For the text-containing cell, return its midpoint in [X, Y] coordinate format. 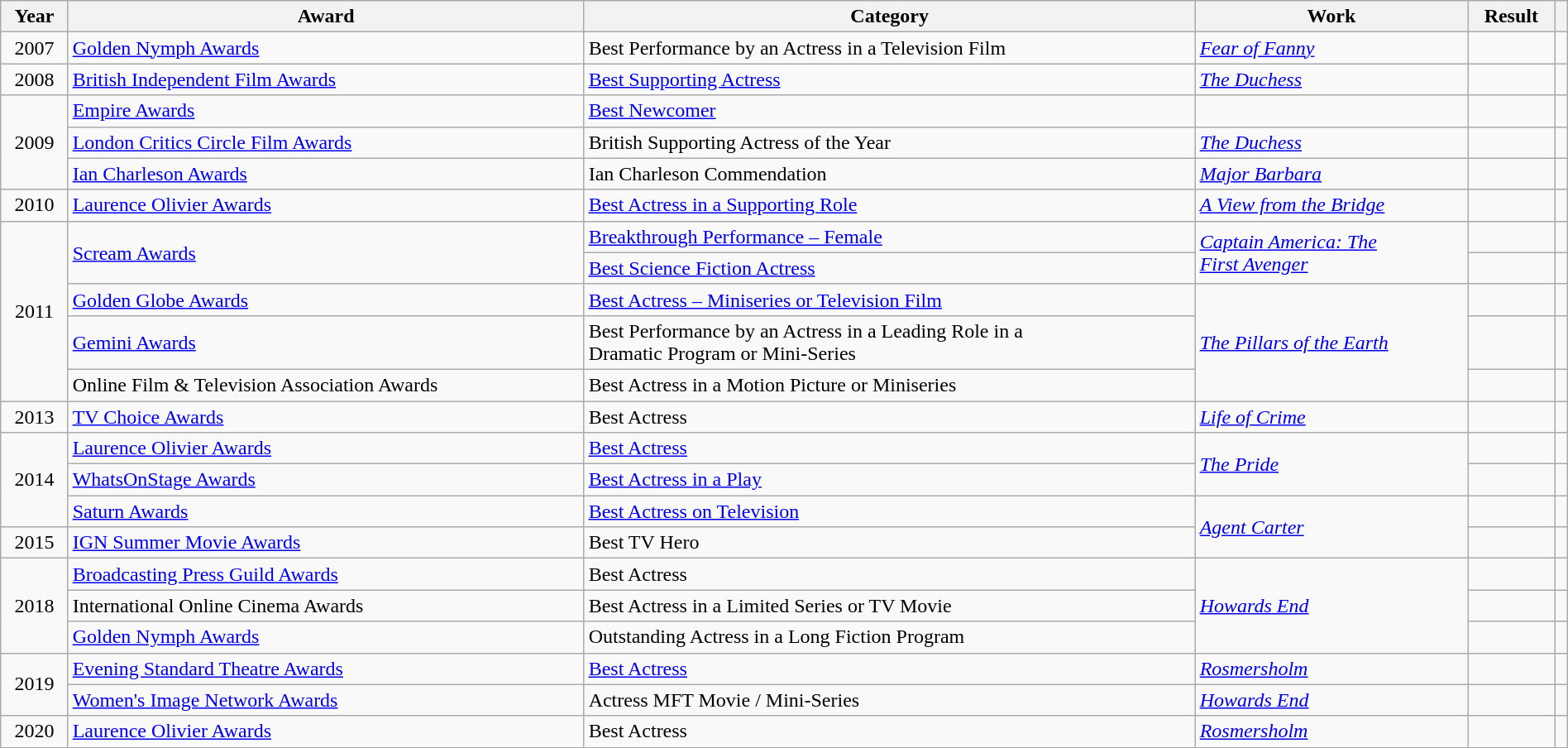
Year [35, 17]
Best Newcomer [890, 111]
Best Performance by an Actress in a Leading Role in a Dramatic Program or Mini-Series [890, 343]
Empire Awards [326, 111]
2013 [35, 416]
Award [326, 17]
Golden Globe Awards [326, 300]
The Pride [1331, 464]
Online Film & Television Association Awards [326, 385]
Ian Charleson Awards [326, 174]
Life of Crime [1331, 416]
Best TV Hero [890, 543]
Scream Awards [326, 252]
Best Supporting Actress [890, 79]
Best Actress in a Motion Picture or Miniseries [890, 385]
British Supporting Actress of the Year [890, 142]
Result [1512, 17]
2018 [35, 606]
Best Performance by an Actress in a Television Film [890, 48]
Best Actress in a Play [890, 480]
London Critics Circle Film Awards [326, 142]
International Online Cinema Awards [326, 606]
Saturn Awards [326, 511]
Gemini Awards [326, 343]
Fear of Fanny [1331, 48]
2010 [35, 205]
2007 [35, 48]
2008 [35, 79]
Best Actress in a Limited Series or TV Movie [890, 606]
Evening Standard Theatre Awards [326, 669]
Category [890, 17]
2011 [35, 311]
TV Choice Awards [326, 416]
Outstanding Actress in a Long Fiction Program [890, 637]
Broadcasting Press Guild Awards [326, 574]
Best Science Fiction Actress [890, 268]
Best Actress – Miniseries or Television Film [890, 300]
2009 [35, 142]
2014 [35, 480]
Best Actress in a Supporting Role [890, 205]
2019 [35, 684]
2020 [35, 731]
Work [1331, 17]
Actress MFT Movie / Mini-Series [890, 700]
Women's Image Network Awards [326, 700]
The Pillars of the Earth [1331, 343]
A View from the Bridge [1331, 205]
Ian Charleson Commendation [890, 174]
WhatsOnStage Awards [326, 480]
2015 [35, 543]
Agent Carter [1331, 527]
Major Barbara [1331, 174]
Best Actress on Television [890, 511]
Breakthrough Performance – Female [890, 237]
IGN Summer Movie Awards [326, 543]
Captain America: TheFirst Avenger [1331, 252]
British Independent Film Awards [326, 79]
